Output the (X, Y) coordinate of the center of the cell containing the given text.  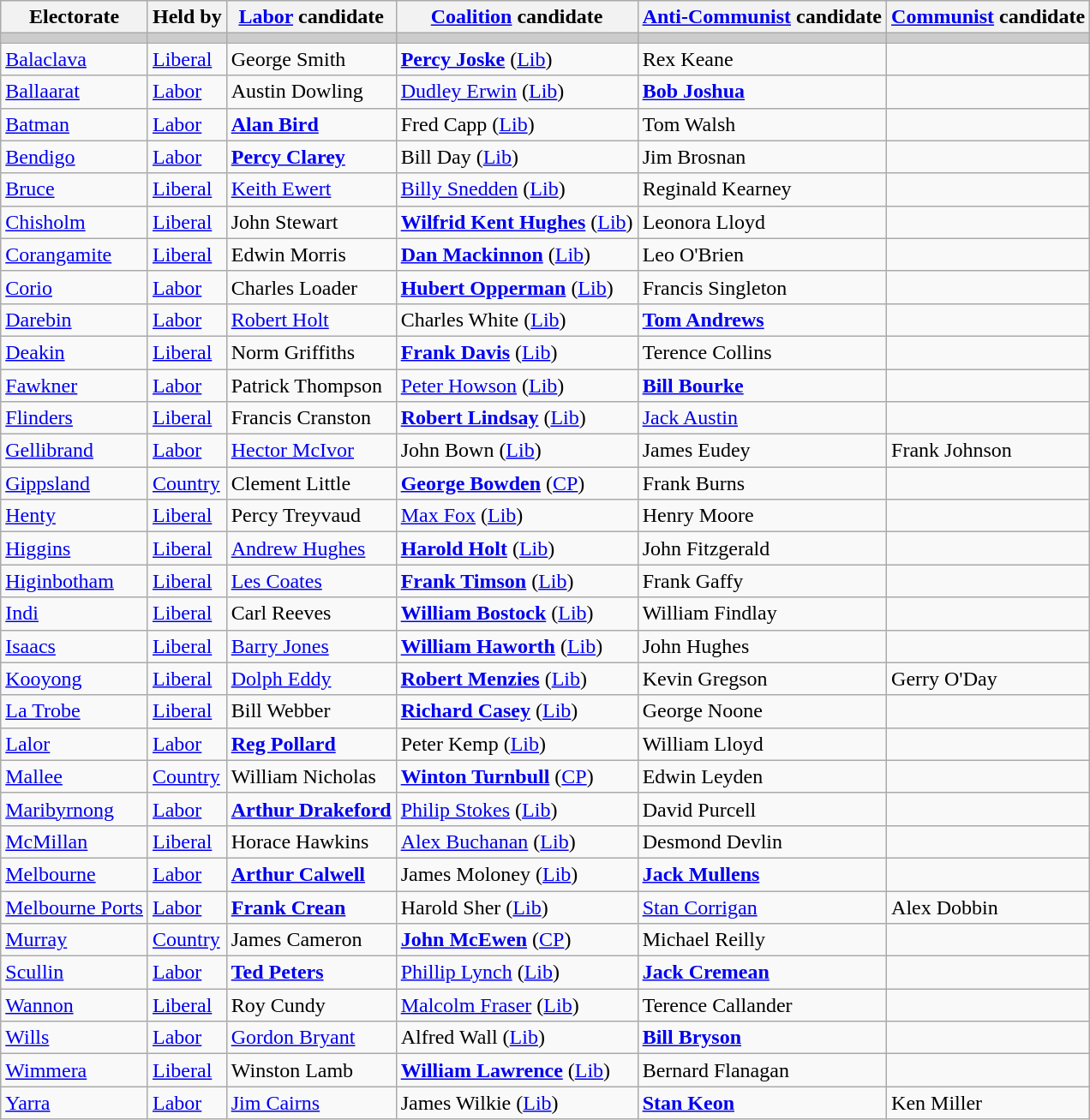
Dudley Erwin (Lib) (517, 92)
Frank Timson (Lib) (517, 581)
Wills (75, 1038)
Gippsland (75, 483)
Harold Holt (Lib) (517, 548)
William Findlay (762, 614)
Melbourne (75, 874)
Bob Joshua (762, 92)
Charles Loader (311, 287)
Kevin Gregson (762, 679)
Tom Andrews (762, 320)
Reginald Kearney (762, 189)
Wilfrid Kent Hughes (Lib) (517, 222)
Stan Corrigan (762, 907)
Bill Webber (311, 711)
Bendigo (75, 157)
La Trobe (75, 711)
Billy Snedden (Lib) (517, 189)
Percy Treyvaud (311, 516)
Higinbotham (75, 581)
George Bowden (CP) (517, 483)
Winston Lamb (311, 1070)
McMillan (75, 841)
Keith Ewert (311, 189)
Mallee (75, 776)
Batman (75, 124)
Robert Menzies (Lib) (517, 679)
Fred Capp (Lib) (517, 124)
Bernard Flanagan (762, 1070)
Horace Hawkins (311, 841)
Peter Kemp (Lib) (517, 744)
Philip Stokes (Lib) (517, 809)
Frank Davis (Lib) (517, 352)
Rex Keane (762, 59)
Henty (75, 516)
Barry Jones (311, 646)
Dolph Eddy (311, 679)
Ballaarat (75, 92)
Andrew Hughes (311, 548)
Winton Turnbull (CP) (517, 776)
Held by (187, 17)
Wannon (75, 1005)
David Purcell (762, 809)
Edwin Morris (311, 255)
George Smith (311, 59)
Norm Griffiths (311, 352)
Coalition candidate (517, 17)
Frank Johnson (989, 451)
Fawkner (75, 385)
Terence Callander (762, 1005)
William Bostock (Lib) (517, 614)
Peter Howson (Lib) (517, 385)
Edwin Leyden (762, 776)
Les Coates (311, 581)
Hubert Opperman (Lib) (517, 287)
James Wilkie (Lib) (517, 1103)
Jack Austin (762, 418)
Alan Bird (311, 124)
Roy Cundy (311, 1005)
Percy Clarey (311, 157)
Labor candidate (311, 17)
Melbourne Ports (75, 907)
Frank Burns (762, 483)
Indi (75, 614)
William Nicholas (311, 776)
Maribyrnong (75, 809)
Reg Pollard (311, 744)
Higgins (75, 548)
Corangamite (75, 255)
Kooyong (75, 679)
Max Fox (Lib) (517, 516)
Michael Reilly (762, 940)
Ted Peters (311, 973)
Corio (75, 287)
Stan Keon (762, 1103)
Ken Miller (989, 1103)
Henry Moore (762, 516)
Leonora Lloyd (762, 222)
William Lloyd (762, 744)
Gellibrand (75, 451)
James Eudey (762, 451)
Frank Crean (311, 907)
James Cameron (311, 940)
Darebin (75, 320)
Clement Little (311, 483)
Francis Cranston (311, 418)
William Lawrence (Lib) (517, 1070)
Alex Buchanan (Lib) (517, 841)
Electorate (75, 17)
Percy Joske (Lib) (517, 59)
Alex Dobbin (989, 907)
Communist candidate (989, 17)
Terence Collins (762, 352)
Bruce (75, 189)
Gerry O'Day (989, 679)
Leo O'Brien (762, 255)
Bill Bourke (762, 385)
John McEwen (CP) (517, 940)
Jim Cairns (311, 1103)
Yarra (75, 1103)
Charles White (Lib) (517, 320)
Patrick Thompson (311, 385)
Alfred Wall (Lib) (517, 1038)
Chisholm (75, 222)
Dan Mackinnon (Lib) (517, 255)
Jim Brosnan (762, 157)
Scullin (75, 973)
Arthur Calwell (311, 874)
Frank Gaffy (762, 581)
Flinders (75, 418)
Balaclava (75, 59)
Robert Lindsay (Lib) (517, 418)
Robert Holt (311, 320)
John Bown (Lib) (517, 451)
Bill Bryson (762, 1038)
Desmond Devlin (762, 841)
Carl Reeves (311, 614)
John Stewart (311, 222)
Harold Sher (Lib) (517, 907)
George Noone (762, 711)
Malcolm Fraser (Lib) (517, 1005)
Francis Singleton (762, 287)
Deakin (75, 352)
Murray (75, 940)
Gordon Bryant (311, 1038)
Phillip Lynch (Lib) (517, 973)
Wimmera (75, 1070)
Arthur Drakeford (311, 809)
James Moloney (Lib) (517, 874)
Richard Casey (Lib) (517, 711)
John Fitzgerald (762, 548)
Jack Mullens (762, 874)
Tom Walsh (762, 124)
John Hughes (762, 646)
Bill Day (Lib) (517, 157)
Austin Dowling (311, 92)
William Haworth (Lib) (517, 646)
Anti-Communist candidate (762, 17)
Lalor (75, 744)
Hector McIvor (311, 451)
Isaacs (75, 646)
Jack Cremean (762, 973)
